Find where the given text appears and provide that cell's center as [X, Y] coordinate. 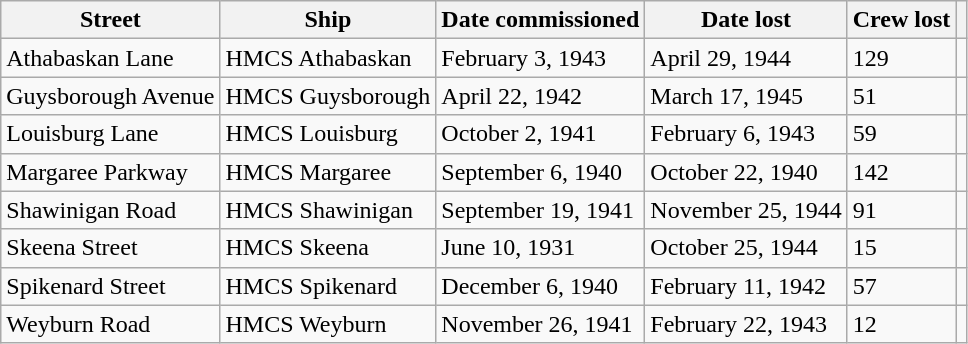
September 19, 1941 [540, 210]
February 3, 1943 [540, 58]
Shawinigan Road [110, 210]
Athabaskan Lane [110, 58]
HMCS Weyburn [328, 324]
Ship [328, 20]
June 10, 1931 [540, 248]
59 [902, 134]
Spikenard Street [110, 286]
February 11, 1942 [746, 286]
October 2, 1941 [540, 134]
November 26, 1941 [540, 324]
Crew lost [902, 20]
Guysborough Avenue [110, 96]
Date lost [746, 20]
Street [110, 20]
Date commissioned [540, 20]
February 22, 1943 [746, 324]
Skeena Street [110, 248]
Louisburg Lane [110, 134]
HMCS Athabaskan [328, 58]
HMCS Louisburg [328, 134]
HMCS Margaree [328, 172]
October 25, 1944 [746, 248]
November 25, 1944 [746, 210]
October 22, 1940 [746, 172]
December 6, 1940 [540, 286]
February 6, 1943 [746, 134]
12 [902, 324]
129 [902, 58]
15 [902, 248]
HMCS Spikenard [328, 286]
Weyburn Road [110, 324]
April 22, 1942 [540, 96]
HMCS Guysborough [328, 96]
March 17, 1945 [746, 96]
57 [902, 286]
HMCS Shawinigan [328, 210]
Margaree Parkway [110, 172]
51 [902, 96]
142 [902, 172]
September 6, 1940 [540, 172]
April 29, 1944 [746, 58]
HMCS Skeena [328, 248]
91 [902, 210]
